Provide the (x, y) coordinate of the cell's center where the given text is located.  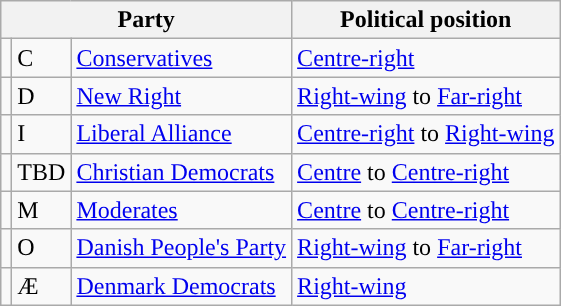
Denmark Democrats (182, 286)
Conservatives (182, 58)
Party (146, 20)
Danish People's Party (182, 248)
TBD (42, 172)
Political position (426, 20)
New Right (182, 96)
Centre-right to Right-wing (426, 134)
M (42, 210)
D (42, 96)
I (42, 134)
O (42, 248)
Right-wing (426, 286)
Moderates (182, 210)
Æ (42, 286)
Christian Democrats (182, 172)
C (42, 58)
Liberal Alliance (182, 134)
Centre-right (426, 58)
